Locate the cell with the specified text and output its [X, Y] center coordinate. 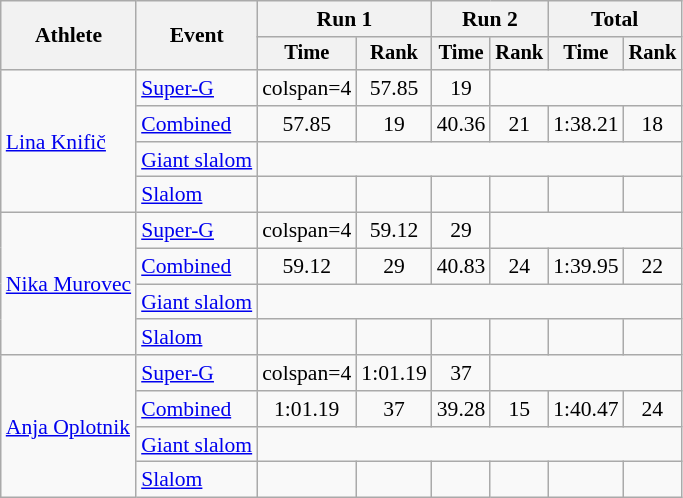
1:40.47 [586, 409]
40.36 [462, 124]
15 [519, 409]
Total [614, 19]
Run 1 [344, 19]
18 [653, 124]
Athlete [68, 36]
21 [519, 124]
39.28 [462, 409]
Nika Murovec [68, 284]
40.83 [462, 267]
1:39.95 [586, 267]
Anja Oplotnik [68, 426]
1:38.21 [586, 124]
Lina Knifič [68, 141]
Run 2 [490, 19]
22 [653, 267]
Event [196, 36]
